Return (X, Y) of the center of cell containing provided text 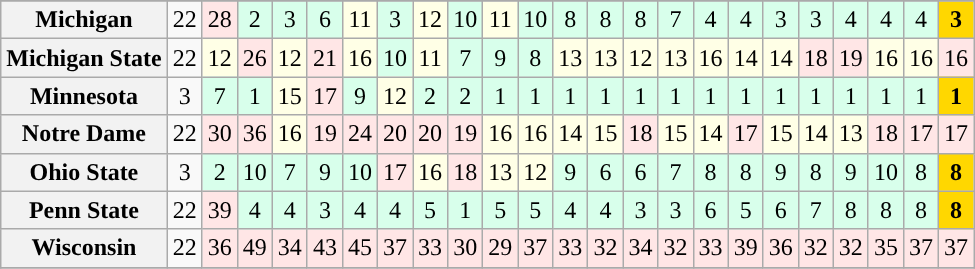
Michigan State (84, 58)
45 (360, 248)
43 (324, 248)
Minnesota (84, 96)
Notre Dame (84, 134)
Michigan (84, 20)
49 (254, 248)
29 (500, 248)
24 (360, 134)
26 (254, 58)
Ohio State (84, 172)
35 (886, 248)
28 (220, 20)
Wisconsin (84, 248)
Penn State (84, 210)
21 (324, 58)
